Determine the [X, Y] coordinate at the center of the cell enclosing the given text.  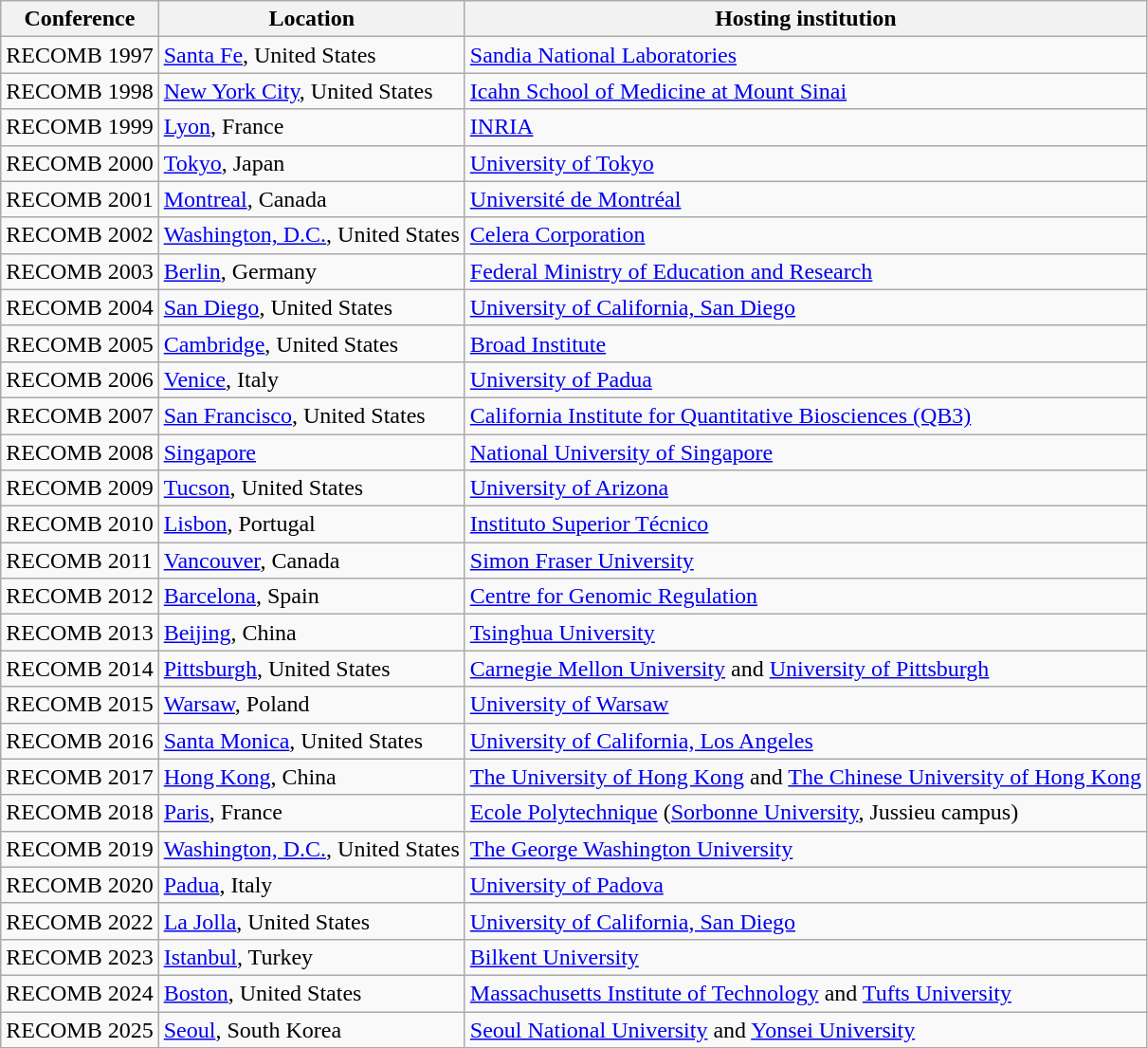
RECOMB 2003 [80, 271]
The George Washington University [806, 849]
RECOMB 2000 [80, 163]
Paris, France [311, 813]
RECOMB 2019 [80, 849]
Université de Montréal [806, 199]
University of Padova [806, 885]
INRIA [806, 127]
University of Arizona [806, 488]
University of California, Los Angeles [806, 741]
Conference [80, 19]
Federal Ministry of Education and Research [806, 271]
University of Padua [806, 379]
RECOMB 2007 [80, 415]
Location [311, 19]
RECOMB 2001 [80, 199]
Boston, United States [311, 993]
Pittsburgh, United States [311, 669]
RECOMB 2025 [80, 1029]
RECOMB 2004 [80, 307]
Beijing, China [311, 633]
Tsinghua University [806, 633]
Padua, Italy [311, 885]
Seoul National University and Yonsei University [806, 1029]
RECOMB 2011 [80, 561]
RECOMB 2012 [80, 597]
Hosting institution [806, 19]
Barcelona, Spain [311, 597]
Vancouver, Canada [311, 561]
Cambridge, United States [311, 343]
RECOMB 2020 [80, 885]
Centre for Genomic Regulation [806, 597]
San Francisco, United States [311, 415]
Lisbon, Portugal [311, 524]
Instituto Superior Técnico [806, 524]
La Jolla, United States [311, 921]
New York City, United States [311, 91]
Hong Kong, China [311, 777]
Singapore [311, 452]
Celera Corporation [806, 235]
RECOMB 2002 [80, 235]
Broad Institute [806, 343]
University of Warsaw [806, 705]
National University of Singapore [806, 452]
Istanbul, Turkey [311, 957]
Montreal, Canada [311, 199]
Icahn School of Medicine at Mount Sinai [806, 91]
RECOMB 2005 [80, 343]
RECOMB 1999 [80, 127]
Lyon, France [311, 127]
California Institute for Quantitative Biosciences (QB3) [806, 415]
Warsaw, Poland [311, 705]
RECOMB 2016 [80, 741]
RECOMB 2018 [80, 813]
RECOMB 2023 [80, 957]
Simon Fraser University [806, 561]
San Diego, United States [311, 307]
RECOMB 2015 [80, 705]
Massachusetts Institute of Technology and Tufts University [806, 993]
RECOMB 2024 [80, 993]
Berlin, Germany [311, 271]
Sandia National Laboratories [806, 55]
Santa Monica, United States [311, 741]
RECOMB 1998 [80, 91]
Santa Fe, United States [311, 55]
University of Tokyo [806, 163]
Tucson, United States [311, 488]
RECOMB 2017 [80, 777]
Tokyo, Japan [311, 163]
Bilkent University [806, 957]
Seoul, South Korea [311, 1029]
RECOMB 2010 [80, 524]
RECOMB 2014 [80, 669]
Carnegie Mellon University and University of Pittsburgh [806, 669]
RECOMB 2022 [80, 921]
RECOMB 1997 [80, 55]
RECOMB 2009 [80, 488]
RECOMB 2006 [80, 379]
RECOMB 2008 [80, 452]
RECOMB 2013 [80, 633]
The University of Hong Kong and The Chinese University of Hong Kong [806, 777]
Venice, Italy [311, 379]
Ecole Polytechnique (Sorbonne University, Jussieu campus) [806, 813]
